Detect which cell encompasses the target text, then output its (X, Y) center coordinate. 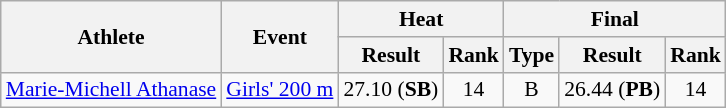
Type (532, 55)
Heat (420, 19)
Marie-Michell Athanase (112, 90)
26.44 (PB) (612, 90)
27.10 (SB) (390, 90)
Event (280, 36)
Final (615, 19)
Girls' 200 m (280, 90)
B (532, 90)
Athlete (112, 36)
